Locate the cell with the specified text and output its (x, y) center coordinate. 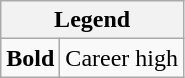
Bold (30, 58)
Legend (92, 20)
Career high (122, 58)
